Identify which cell holds the provided text, then report its (X, Y) central coordinate. 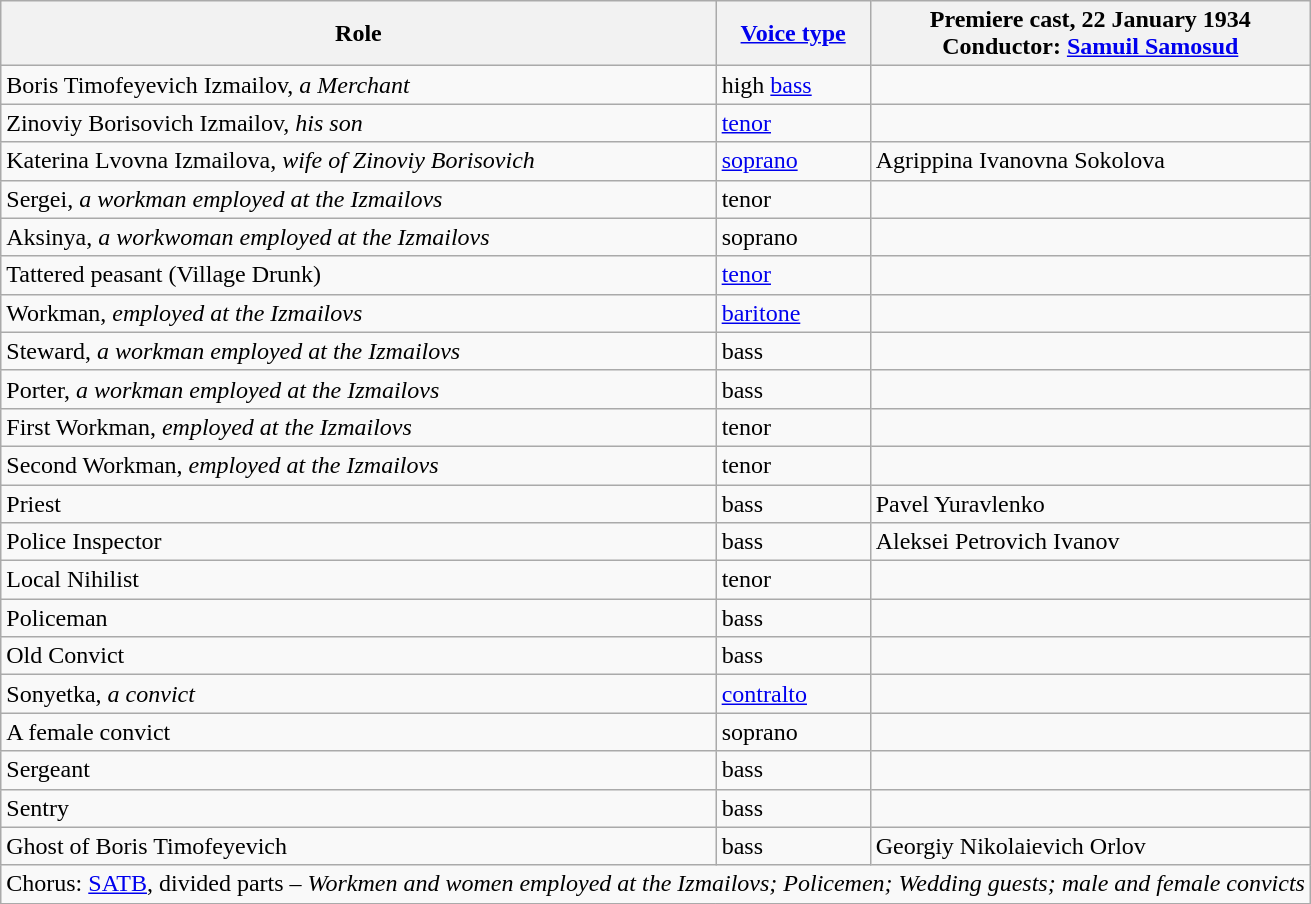
Georgiy Nikolaievich Orlov (1090, 846)
Sergeant (358, 770)
Steward, a workman employed at the Izmailovs (358, 351)
Priest (358, 503)
Ghost of Boris Timofeyevich (358, 846)
Katerina Lvovna Izmailova, wife of Zinoviy Borisovich (358, 161)
Police Inspector (358, 542)
baritone (793, 313)
Aksinya, a workwoman employed at the Izmailovs (358, 237)
Aleksei Petrovich Ivanov (1090, 542)
Premiere cast, 22 January 1934Conductor: Samuil Samosud (1090, 34)
Tattered peasant (Village Drunk) (358, 275)
Sergei, a workman employed at the Izmailovs (358, 199)
Voice type (793, 34)
Local Nihilist (358, 580)
Old Convict (358, 656)
Policeman (358, 618)
Zinoviy Borisovich Izmailov, his son (358, 123)
Pavel Yuravlenko (1090, 503)
Sentry (358, 808)
First Workman, employed at the Izmailovs (358, 427)
Second Workman, employed at the Izmailovs (358, 465)
Chorus: SATB, divided parts – Workmen and women employed at the Izmailovs; Policemen; Wedding guests; male and female convicts (656, 884)
Workman, employed at the Izmailovs (358, 313)
contralto (793, 694)
A female convict (358, 732)
Role (358, 34)
Boris Timofeyevich Izmailov, a Merchant (358, 85)
Sonyetka, a convict (358, 694)
Porter, a workman employed at the Izmailovs (358, 389)
high bass (793, 85)
Agrippina Ivanovna Sokolova (1090, 161)
